Pinpoint the cell where the given text exists, returning its [X, Y] midpoint coordinate. 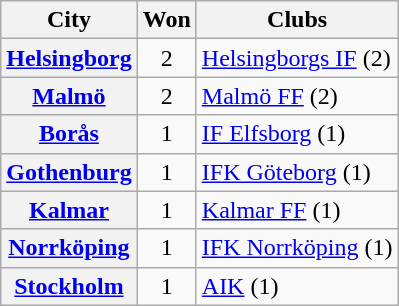
Kalmar FF (1) [297, 210]
City [69, 20]
Malmö FF (2) [297, 96]
Won [166, 20]
Borås [69, 134]
AIK (1) [297, 286]
Stockholm [69, 286]
Kalmar [69, 210]
Helsingborgs IF (2) [297, 58]
Malmö [69, 96]
IFK Norrköping (1) [297, 248]
IFK Göteborg (1) [297, 172]
Gothenburg [69, 172]
Norrköping [69, 248]
IF Elfsborg (1) [297, 134]
Clubs [297, 20]
Helsingborg [69, 58]
